For the text-containing cell, return its midpoint in (x, y) coordinate format. 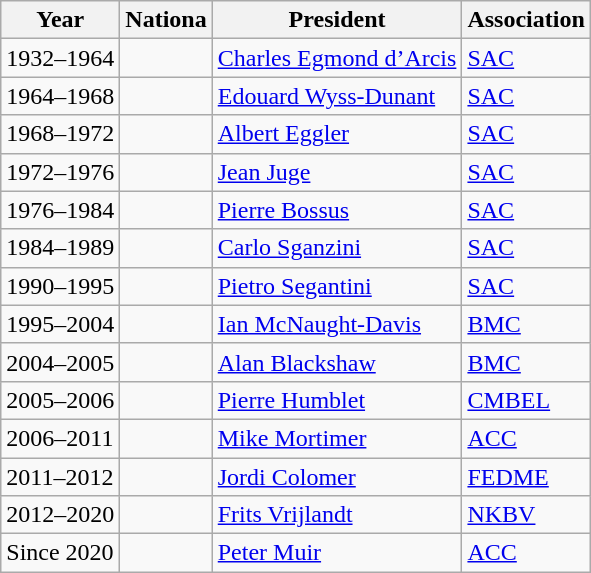
Association (526, 20)
Pietro Segantini (337, 286)
CMBEL (526, 400)
1990–1995 (60, 286)
1995–2004 (60, 324)
Year (60, 20)
2006–2011 (60, 438)
Nationa (166, 20)
Pierre Bossus (337, 210)
Edouard Wyss-Dunant (337, 96)
1932–1964 (60, 58)
2004–2005 (60, 362)
Peter Muir (337, 553)
Ian McNaught-Davis (337, 324)
Charles Egmond d’Arcis (337, 58)
Mike Mortimer (337, 438)
2012–2020 (60, 515)
Since 2020 (60, 553)
1984–1989 (60, 248)
President (337, 20)
Jordi Colomer (337, 477)
Pierre Humblet (337, 400)
Jean Juge (337, 172)
1976–1984 (60, 210)
2011–2012 (60, 477)
2005–2006 (60, 400)
Carlo Sganzini (337, 248)
Alan Blackshaw (337, 362)
1964–1968 (60, 96)
Albert Eggler (337, 134)
FEDME (526, 477)
NKBV (526, 515)
1972–1976 (60, 172)
1968–1972 (60, 134)
Frits Vrijlandt (337, 515)
